For the text-containing cell, return its midpoint in (x, y) coordinate format. 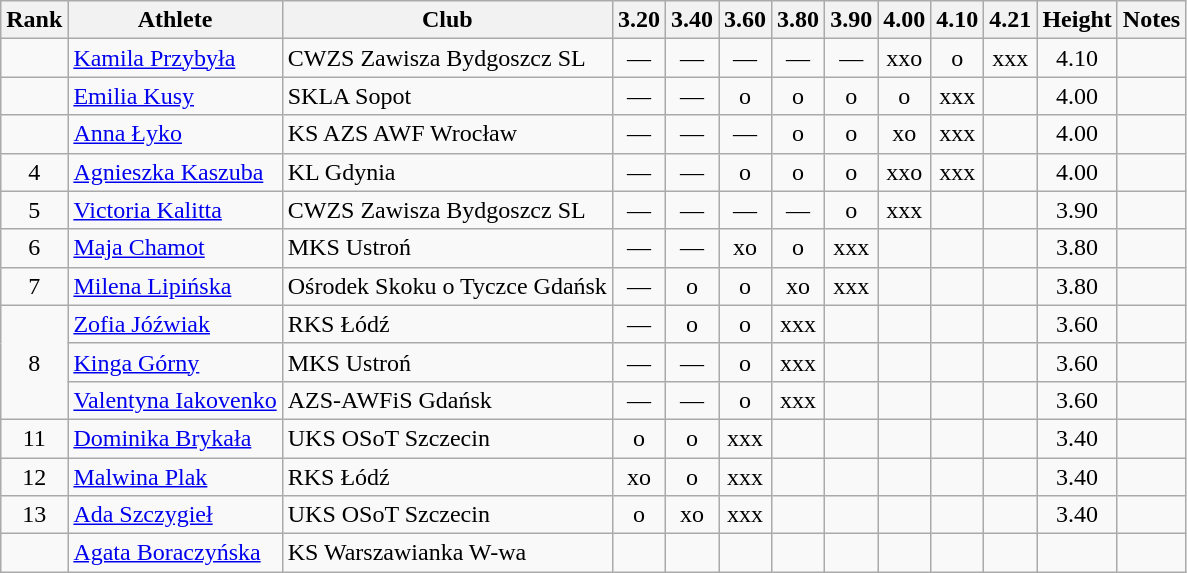
SKLA Sopot (447, 96)
Agnieszka Kaszuba (175, 172)
Ośrodek Skoku o Tyczce Gdańsk (447, 286)
11 (34, 438)
Notes (1151, 20)
Malwina Plak (175, 477)
Agata Boraczyńska (175, 553)
Height (1077, 20)
Kinga Górny (175, 362)
4.21 (1010, 20)
Ada Szczygieł (175, 515)
Dominika Brykała (175, 438)
Maja Chamot (175, 248)
KS AZS AWF Wrocław (447, 134)
7 (34, 286)
Zofia Jóźwiak (175, 324)
Milena Lipińska (175, 286)
Emilia Kusy (175, 96)
Kamila Przybyła (175, 58)
Rank (34, 20)
Victoria Kalitta (175, 210)
Athlete (175, 20)
13 (34, 515)
Anna Łyko (175, 134)
4 (34, 172)
Club (447, 20)
AZS-AWFiS Gdańsk (447, 400)
5 (34, 210)
3.20 (638, 20)
KL Gdynia (447, 172)
6 (34, 248)
12 (34, 477)
8 (34, 362)
KS Warszawianka W-wa (447, 553)
Valentyna Iakovenko (175, 400)
